Output the [x, y] coordinate of the center of the cell containing the given text.  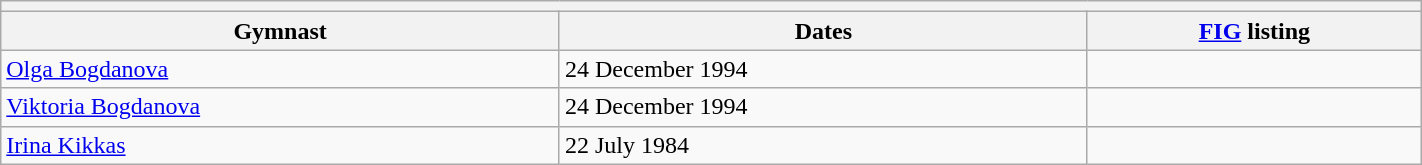
22 July 1984 [823, 145]
Olga Bogdanova [280, 69]
Viktoria Bogdanova [280, 107]
Gymnast [280, 31]
Irina Kikkas [280, 145]
Dates [823, 31]
FIG listing [1254, 31]
